Return [x, y] of the center of cell containing provided text 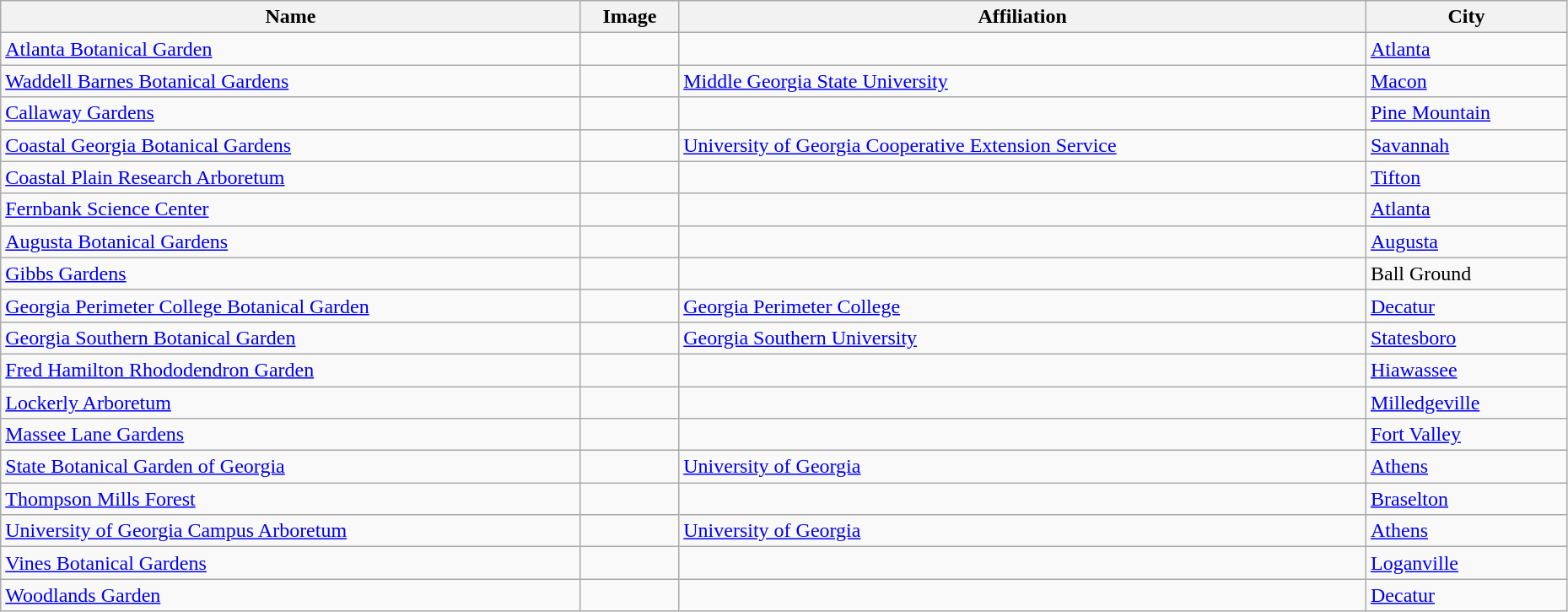
Coastal Georgia Botanical Gardens [290, 145]
Tifton [1466, 177]
Coastal Plain Research Arboretum [290, 177]
Loganville [1466, 563]
Image [629, 17]
Atlanta Botanical Garden [290, 49]
Waddell Barnes Botanical Gardens [290, 81]
Callaway Gardens [290, 113]
Woodlands Garden [290, 595]
Augusta Botanical Gardens [290, 241]
Georgia Southern Botanical Garden [290, 338]
Hiawassee [1466, 370]
Thompson Mills Forest [290, 499]
Augusta [1466, 241]
Gibbs Gardens [290, 274]
Savannah [1466, 145]
Affiliation [1022, 17]
Massee Lane Gardens [290, 435]
University of Georgia Cooperative Extension Service [1022, 145]
Fred Hamilton Rhododendron Garden [290, 370]
Name [290, 17]
Lockerly Arboretum [290, 403]
Georgia Southern University [1022, 338]
Fort Valley [1466, 435]
Georgia Perimeter College Botanical Garden [290, 306]
Middle Georgia State University [1022, 81]
State Botanical Garden of Georgia [290, 467]
Milledgeville [1466, 403]
University of Georgia Campus Arboretum [290, 531]
Statesboro [1466, 338]
Georgia Perimeter College [1022, 306]
Macon [1466, 81]
Vines Botanical Gardens [290, 563]
City [1466, 17]
Pine Mountain [1466, 113]
Ball Ground [1466, 274]
Braselton [1466, 499]
Fernbank Science Center [290, 209]
